For the text-containing cell, return its midpoint in (x, y) coordinate format. 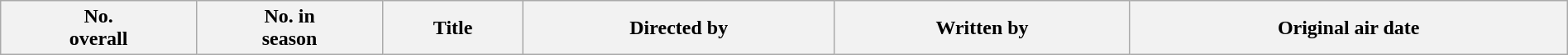
No. inseason (289, 28)
No.overall (99, 28)
Original air date (1348, 28)
Title (453, 28)
Written by (982, 28)
Directed by (678, 28)
